From the cell containing the given text, extract its center point as [X, Y] coordinate. 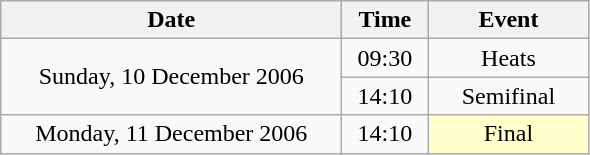
Sunday, 10 December 2006 [172, 77]
Heats [508, 58]
Semifinal [508, 96]
09:30 [385, 58]
Monday, 11 December 2006 [172, 134]
Date [172, 20]
Final [508, 134]
Time [385, 20]
Event [508, 20]
